Extract the [X, Y] coordinate from the center of the cell holding the provided text.  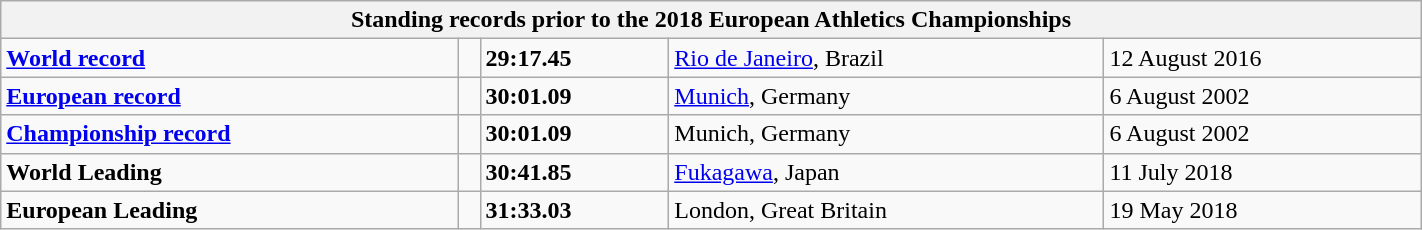
19 May 2018 [1262, 210]
European record [230, 96]
World Leading [230, 172]
29:17.45 [574, 58]
Rio de Janeiro, Brazil [886, 58]
11 July 2018 [1262, 172]
London, Great Britain [886, 210]
Standing records prior to the 2018 European Athletics Championships [711, 20]
12 August 2016 [1262, 58]
31:33.03 [574, 210]
30:41.85 [574, 172]
European Leading [230, 210]
World record [230, 58]
Championship record [230, 134]
Fukagawa, Japan [886, 172]
